Pinpoint the cell where the given text exists, returning its (x, y) midpoint coordinate. 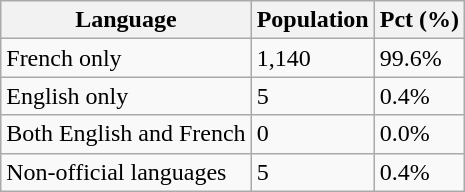
1,140 (312, 58)
0 (312, 134)
Non-official languages (126, 172)
0.0% (419, 134)
99.6% (419, 58)
Language (126, 20)
Population (312, 20)
French only (126, 58)
English only (126, 96)
Pct (%) (419, 20)
Both English and French (126, 134)
